Search for the cell housing the specified text and yield its [X, Y] center coordinate. 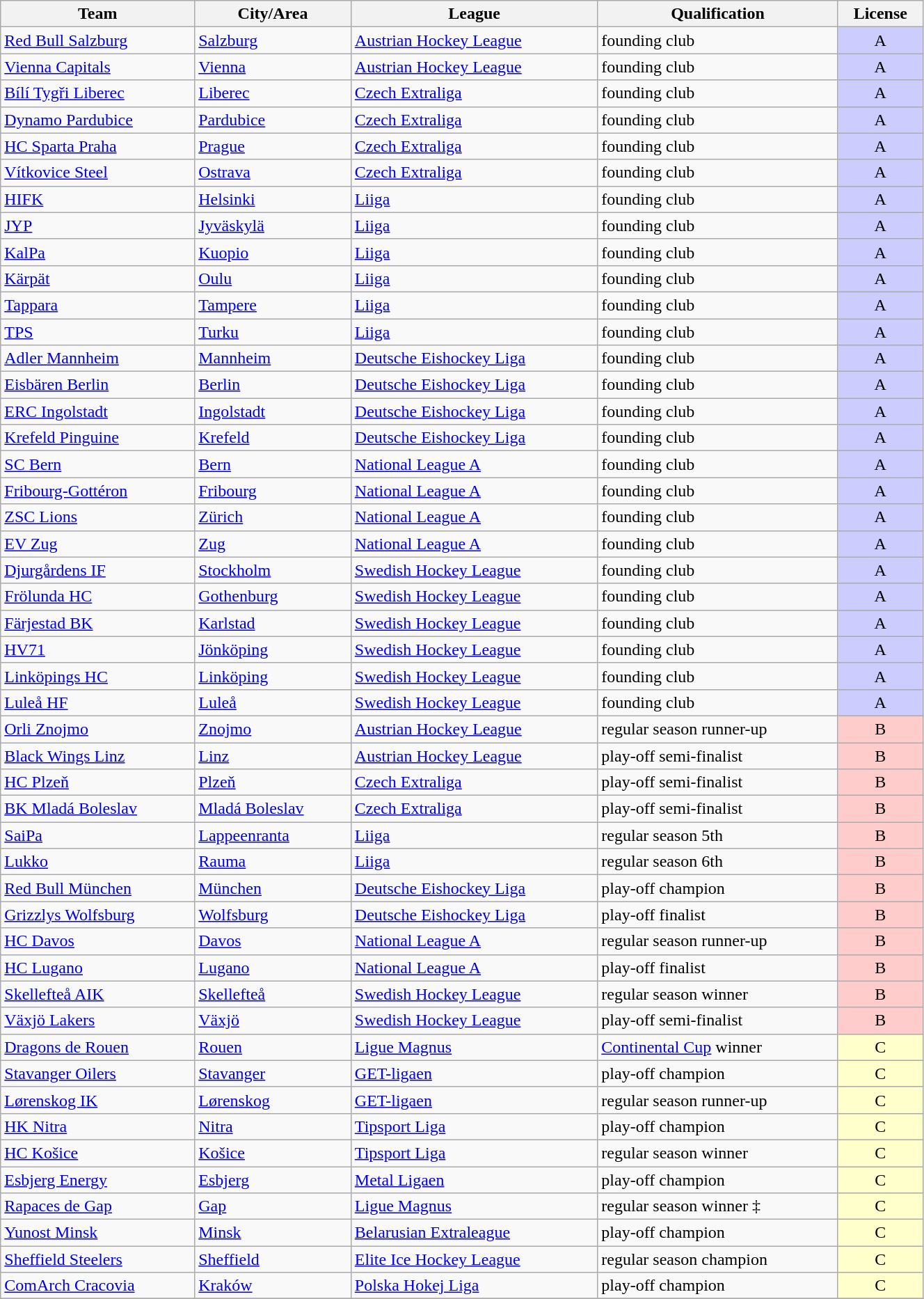
BK Mladá Boleslav [97, 809]
Davos [273, 941]
Rauma [273, 862]
Djurgårdens IF [97, 570]
Sheffield [273, 1259]
Mladá Boleslav [273, 809]
HC Plzeň [97, 782]
Lørenskog [273, 1100]
Dynamo Pardubice [97, 120]
Yunost Minsk [97, 1233]
SaiPa [97, 835]
Salzburg [273, 40]
Vítkovice Steel [97, 173]
Gothenburg [273, 597]
Turku [273, 332]
Nitra [273, 1126]
Krefeld Pinguine [97, 438]
Metal Ligaen [475, 1180]
Karlstad [273, 623]
Stavanger [273, 1073]
Frölunda HC [97, 597]
License [880, 14]
Team [97, 14]
Växjö [273, 1021]
League [475, 14]
Bern [273, 464]
HC Lugano [97, 968]
regular season 6th [718, 862]
Luleå HF [97, 702]
Minsk [273, 1233]
Kuopio [273, 252]
Linz [273, 755]
Liberec [273, 93]
München [273, 888]
HIFK [97, 199]
Tappara [97, 305]
Vienna [273, 67]
Lugano [273, 968]
Ostrava [273, 173]
JYP [97, 226]
Lukko [97, 862]
Tampere [273, 305]
Belarusian Extraleague [475, 1233]
ZSC Lions [97, 517]
HC Sparta Praha [97, 146]
City/Area [273, 14]
Orli Znojmo [97, 729]
regular season 5th [718, 835]
Elite Ice Hockey League [475, 1259]
Gap [273, 1206]
SC Bern [97, 464]
Red Bull München [97, 888]
Zürich [273, 517]
Ingolstadt [273, 411]
Pardubice [273, 120]
Sheffield Steelers [97, 1259]
Stockholm [273, 570]
Košice [273, 1153]
HK Nitra [97, 1126]
Mannheim [273, 359]
Prague [273, 146]
Jönköping [273, 649]
KalPa [97, 252]
Qualification [718, 14]
Vienna Capitals [97, 67]
Rouen [273, 1047]
Helsinki [273, 199]
Linköpings HC [97, 676]
ERC Ingolstadt [97, 411]
Esbjerg [273, 1180]
Luleå [273, 702]
Dragons de Rouen [97, 1047]
Plzeň [273, 782]
Continental Cup winner [718, 1047]
HC Davos [97, 941]
ComArch Cracovia [97, 1286]
HC Košice [97, 1153]
Skellefteå [273, 994]
Adler Mannheim [97, 359]
Wolfsburg [273, 915]
TPS [97, 332]
Lørenskog IK [97, 1100]
Grizzlys Wolfsburg [97, 915]
Färjestad BK [97, 623]
EV Zug [97, 544]
Esbjerg Energy [97, 1180]
Skellefteå AIK [97, 994]
Oulu [273, 278]
Kärpät [97, 278]
Krefeld [273, 438]
Rapaces de Gap [97, 1206]
Fribourg [273, 491]
Zug [273, 544]
Växjö Lakers [97, 1021]
Znojmo [273, 729]
Fribourg-Gottéron [97, 491]
Stavanger Oilers [97, 1073]
Lappeenranta [273, 835]
Linköping [273, 676]
Bílí Tygři Liberec [97, 93]
Eisbären Berlin [97, 385]
Red Bull Salzburg [97, 40]
Jyväskylä [273, 226]
HV71 [97, 649]
regular season champion [718, 1259]
Black Wings Linz [97, 755]
Berlin [273, 385]
regular season winner ‡ [718, 1206]
Polska Hokej Liga [475, 1286]
Kraków [273, 1286]
